Determine the (x, y) coordinate at the center of the cell enclosing the given text.  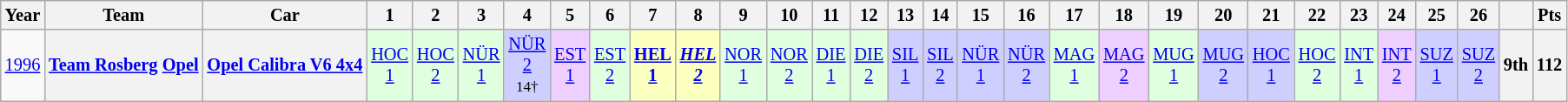
NÜR214† (526, 65)
4 (526, 15)
INT1 (1359, 65)
MUG2 (1223, 65)
11 (831, 15)
112 (1550, 65)
22 (1317, 15)
HEL2 (698, 65)
1996 (23, 65)
1 (389, 15)
Year (23, 15)
19 (1173, 15)
2 (436, 15)
6 (610, 15)
MUG1 (1173, 65)
DIE2 (869, 65)
26 (1479, 15)
Opel Calibra V6 4x4 (285, 65)
NOR1 (744, 65)
NÜR2 (1027, 65)
DIE1 (831, 65)
MAG1 (1074, 65)
9th (1516, 65)
13 (905, 15)
Pts (1550, 15)
23 (1359, 15)
INT2 (1397, 65)
Car (285, 15)
18 (1124, 15)
25 (1437, 15)
EST2 (610, 65)
20 (1223, 15)
9 (744, 15)
MAG2 (1124, 65)
SUZ1 (1437, 65)
15 (980, 15)
10 (789, 15)
Team (123, 15)
17 (1074, 15)
SUZ2 (1479, 65)
14 (940, 15)
SIL2 (940, 65)
5 (570, 15)
HEL1 (653, 65)
Team Rosberg Opel (123, 65)
12 (869, 15)
SIL1 (905, 65)
3 (481, 15)
7 (653, 15)
NOR2 (789, 65)
24 (1397, 15)
16 (1027, 15)
EST1 (570, 65)
21 (1272, 15)
8 (698, 15)
